Capture the cell that displays the provided text and extract its [X, Y] central coordinate. 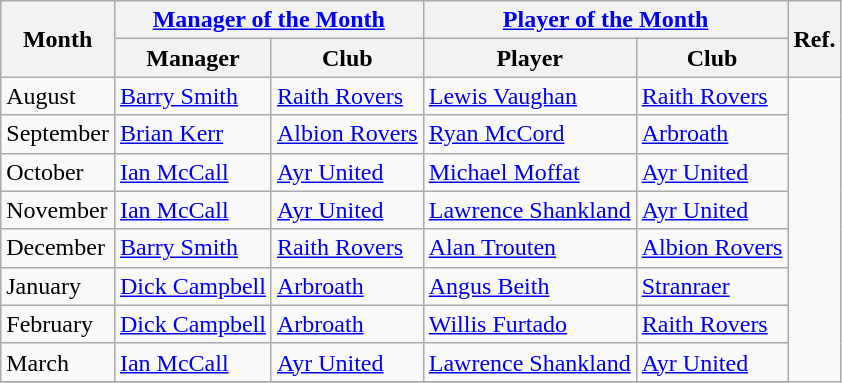
Michael Moffat [530, 172]
November [58, 210]
October [58, 172]
Brian Kerr [192, 134]
Ref. [814, 39]
Manager of the Month [268, 20]
Willis Furtado [530, 324]
Stranraer [712, 286]
September [58, 134]
August [58, 96]
Alan Trouten [530, 248]
Player [530, 58]
Manager [192, 58]
February [58, 324]
Ryan McCord [530, 134]
December [58, 248]
Angus Beith [530, 286]
Player of the Month [606, 20]
Lewis Vaughan [530, 96]
Month [58, 39]
January [58, 286]
March [58, 362]
